Search for the cell housing the specified text and yield its [X, Y] center coordinate. 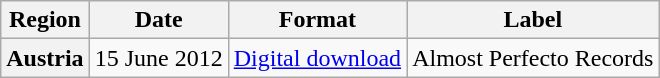
Format [317, 20]
Digital download [317, 58]
15 June 2012 [158, 58]
Label [533, 20]
Region [45, 20]
Date [158, 20]
Austria [45, 58]
Almost Perfecto Records [533, 58]
